Pinpoint the cell where the given text exists, returning its (x, y) midpoint coordinate. 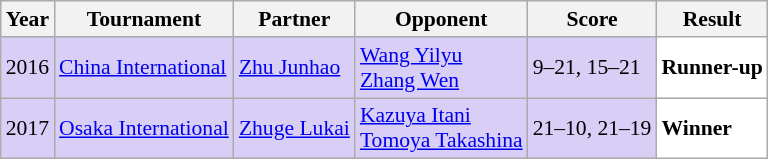
Opponent (442, 19)
China International (144, 68)
21–10, 21–19 (592, 128)
Year (28, 19)
Score (592, 19)
Zhu Junhao (294, 68)
Zhuge Lukai (294, 128)
Winner (712, 128)
Runner-up (712, 68)
Partner (294, 19)
2017 (28, 128)
Tournament (144, 19)
Osaka International (144, 128)
Kazuya Itani Tomoya Takashina (442, 128)
Result (712, 19)
Wang Yilyu Zhang Wen (442, 68)
2016 (28, 68)
9–21, 15–21 (592, 68)
